Scan for the cell matching the given text and deliver its (x, y) coordinate at center. 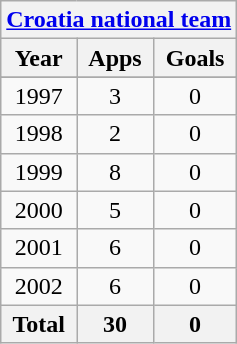
Apps (116, 58)
1998 (39, 134)
Croatia national team (119, 20)
2 (116, 134)
3 (116, 96)
Year (39, 58)
5 (116, 210)
8 (116, 172)
1999 (39, 172)
30 (116, 324)
2001 (39, 248)
Goals (194, 58)
1997 (39, 96)
Total (39, 324)
2000 (39, 210)
2002 (39, 286)
